Search for the cell housing the specified text and yield its (X, Y) center coordinate. 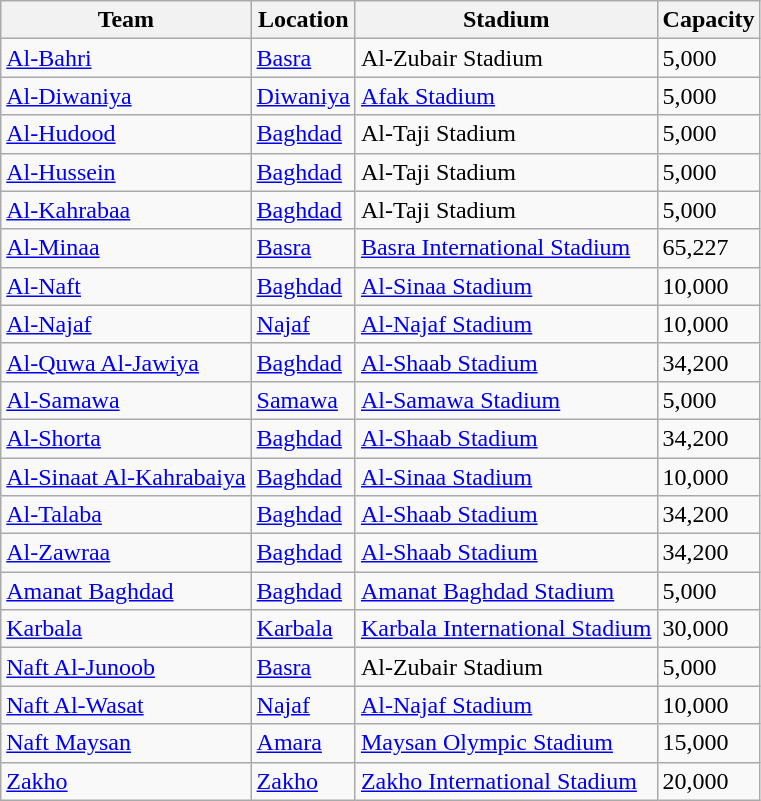
Al-Diwaniya (126, 96)
Al-Hussein (126, 172)
Al-Kahrabaa (126, 210)
Al-Bahri (126, 58)
Al-Sinaat Al-Kahrabaiya (126, 477)
Naft Al-Wasat (126, 705)
Zakho International Stadium (506, 781)
Diwaniya (303, 96)
30,000 (708, 629)
Naft Al-Junoob (126, 667)
Al-Minaa (126, 248)
Samawa (303, 400)
Team (126, 20)
Basra International Stadium (506, 248)
Afak Stadium (506, 96)
Al-Talaba (126, 515)
Capacity (708, 20)
Naft Maysan (126, 743)
15,000 (708, 743)
Karbala International Stadium (506, 629)
Al-Hudood (126, 134)
65,227 (708, 248)
Al-Quwa Al-Jawiya (126, 362)
Amara (303, 743)
Maysan Olympic Stadium (506, 743)
Al-Naft (126, 286)
Amanat Baghdad (126, 591)
Al-Shorta (126, 438)
Stadium (506, 20)
Al-Samawa Stadium (506, 400)
Location (303, 20)
Amanat Baghdad Stadium (506, 591)
Al-Najaf (126, 324)
Al-Samawa (126, 400)
20,000 (708, 781)
Al-Zawraa (126, 553)
